Find where the given text appears and provide that cell's center as [x, y] coordinate. 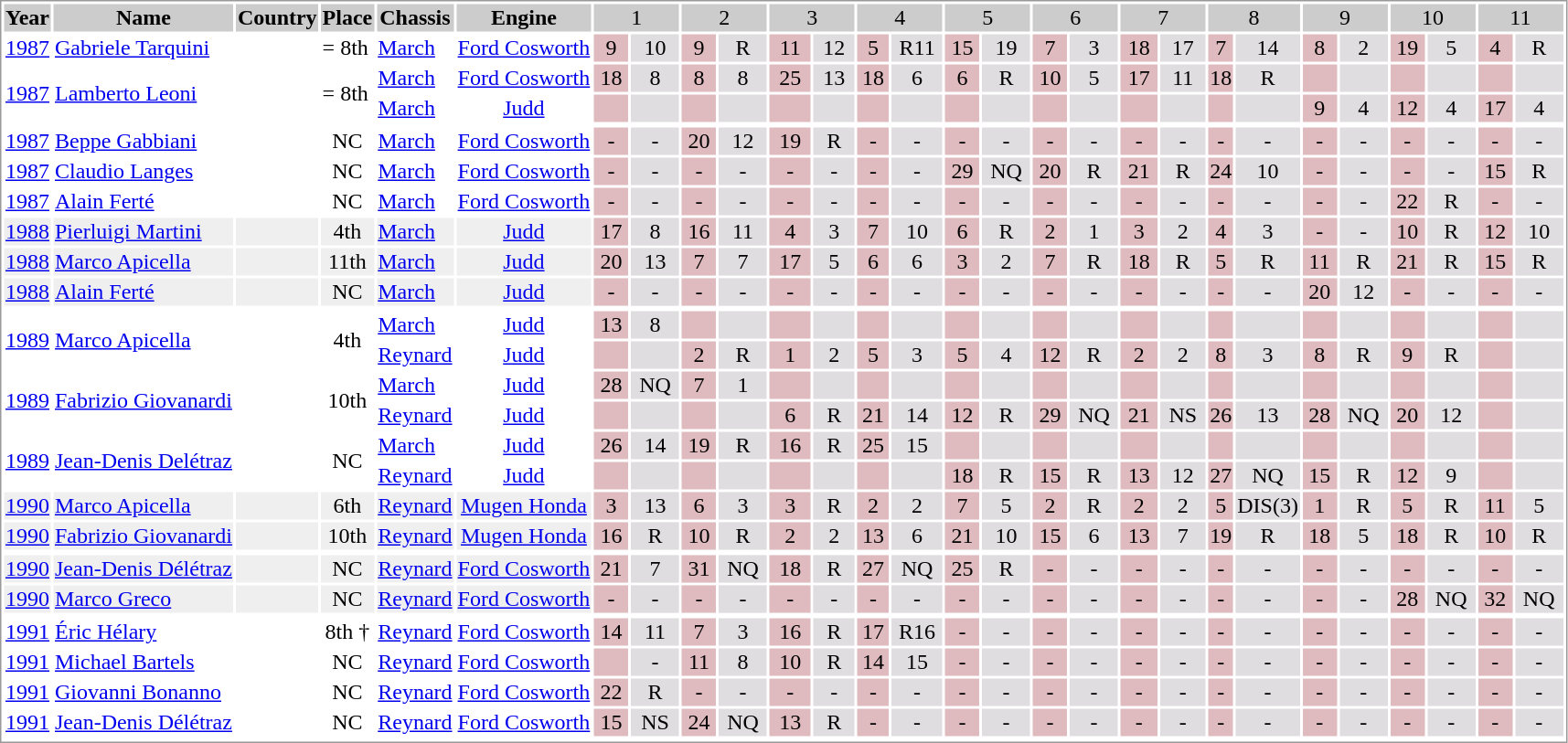
8th † [347, 632]
Marco Greco [143, 599]
32 [1495, 599]
DIS(3) [1268, 505]
Place [347, 17]
11th [347, 262]
Michael Bartels [143, 663]
Éric Hélary [143, 632]
31 [699, 569]
Beppe Gabbiani [143, 142]
Engine [524, 17]
Claudio Langes [143, 171]
Year [27, 17]
Name [143, 17]
R16 [916, 632]
Giovanni Bonanno [143, 692]
Gabriele Tarquini [143, 48]
Pierluigi Martini [143, 231]
Lamberto Leoni [143, 93]
Chassis [415, 17]
Jean-Denis Delétraz [143, 461]
R11 [916, 48]
Country [277, 17]
6th [347, 505]
